Scan for the cell matching the given text and deliver its (X, Y) coordinate at center. 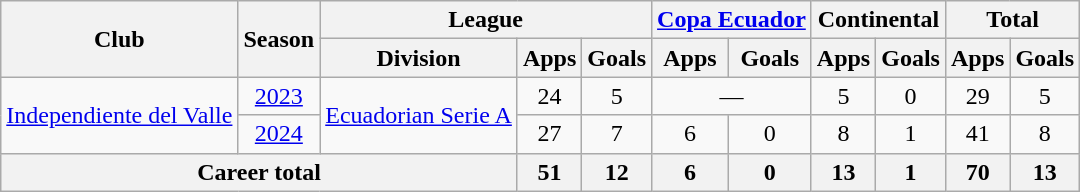
Career total (260, 172)
Ecuadorian Serie A (419, 115)
24 (549, 96)
2024 (279, 134)
Copa Ecuador (732, 20)
Division (419, 58)
Total (1012, 20)
41 (977, 134)
Club (120, 39)
— (732, 96)
27 (549, 134)
2023 (279, 96)
Continental (878, 20)
51 (549, 172)
7 (617, 134)
12 (617, 172)
Independiente del Valle (120, 115)
League (486, 20)
70 (977, 172)
Season (279, 39)
29 (977, 96)
